Identify which cell holds the provided text, then report its (x, y) central coordinate. 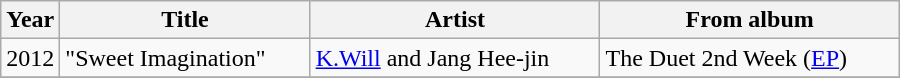
"Sweet Imagination" (185, 58)
From album (750, 20)
Title (185, 20)
Artist (455, 20)
The Duet 2nd Week (EP) (750, 58)
K.Will and Jang Hee-jin (455, 58)
Year (30, 20)
2012 (30, 58)
